Return (x, y) of the center of cell containing provided text 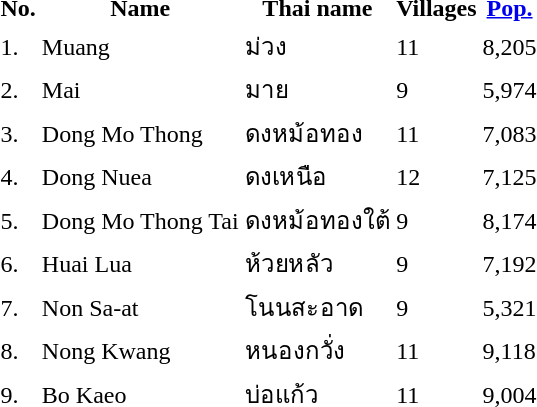
Mai (140, 90)
Dong Mo Thong (140, 133)
Huai Lua (140, 264)
ดงเหนือ (317, 176)
ดงหม้อทอง (317, 133)
Dong Mo Thong Tai (140, 220)
Non Sa-at (140, 307)
ม่วง (317, 46)
โนนสะอาด (317, 307)
หนองกวั่ง (317, 350)
Nong Kwang (140, 350)
ห้วยหลัว (317, 264)
Muang (140, 46)
ดงหม้อทองใต้ (317, 220)
มาย (317, 90)
12 (436, 176)
Dong Nuea (140, 176)
